Output the [x, y] coordinate of the center of the cell containing the given text.  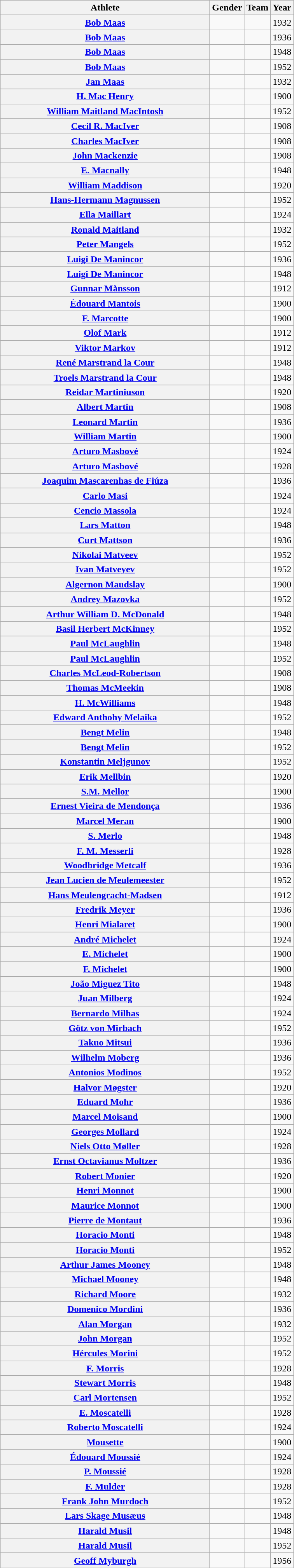
William Martin [105, 437]
Takuo Mitsui [105, 1043]
Geoff Myburgh [105, 1560]
Ella Maillart [105, 215]
Hans-Hermann Magnussen [105, 200]
Götz von Mirbach [105, 1028]
Domenico Mordini [105, 1309]
Year [282, 8]
Hércules Morini [105, 1353]
Carlo Masi [105, 496]
Algernon Maudslay [105, 584]
F. M. Messerli [105, 850]
Joaquim Mascarenhas de Fiúza [105, 481]
S.M. Mellor [105, 791]
Athlete [105, 8]
Gender [227, 8]
Charles McLeod-Robertson [105, 673]
H. Mac Henry [105, 96]
Henri Monnot [105, 1191]
Marcel Moisand [105, 1117]
William Maitland MacIntosh [105, 111]
Konstantin Meljgunov [105, 762]
Hans Meulengracht-Madsen [105, 895]
Ivan Matveyev [105, 570]
Édouard Moussié [105, 1457]
1956 [282, 1560]
Troels Marstrand la Cour [105, 377]
John Morgan [105, 1338]
William Maddison [105, 185]
Mousette [105, 1442]
John Mackenzie [105, 155]
F. Michelet [105, 969]
F. Mulder [105, 1486]
Niels Otto Møller [105, 1146]
Ernst Octavianus Moltzer [105, 1161]
Curt Mattson [105, 540]
Juan Milberg [105, 998]
Robert Monier [105, 1176]
Henri Mialaret [105, 925]
Ronald Maitland [105, 230]
Leonard Martin [105, 422]
Eduard Mohr [105, 1102]
Ernest Vieira de Mendonça [105, 806]
Bernardo Milhas [105, 1013]
André Michelet [105, 939]
Peter Mangels [105, 244]
Basil Herbert McKinney [105, 629]
F. Morris [105, 1368]
Charles MacIver [105, 141]
Thomas McMeekin [105, 688]
Reidar Martiniuson [105, 392]
Jan Maas [105, 82]
Pierre de Montaut [105, 1220]
Viktor Markov [105, 348]
E. Macnally [105, 170]
Richard Moore [105, 1294]
P. Moussié [105, 1472]
Albert Martin [105, 407]
E. Moscatelli [105, 1413]
Andrey Mazovka [105, 599]
Antonios Modinos [105, 1072]
Halvor Møgster [105, 1087]
F. Marcotte [105, 318]
Nikolai Matveev [105, 555]
René Marstrand la Cour [105, 362]
Team [257, 8]
Stewart Morris [105, 1383]
S. Merlo [105, 836]
Wilhelm Moberg [105, 1058]
Carl Mortensen [105, 1398]
Cecil R. MacIver [105, 126]
Woodbridge Metcalf [105, 865]
E. Michelet [105, 954]
Michael Mooney [105, 1279]
Edward Anthohy Melaika [105, 718]
Roberto Moscatelli [105, 1427]
Arthur James Mooney [105, 1265]
Erik Mellbin [105, 777]
Marcel Meran [105, 821]
Lars Skage Musæus [105, 1516]
Gunnar Månsson [105, 289]
Lars Matton [105, 525]
Édouard Mantois [105, 303]
Fredrik Meyer [105, 910]
João Miguez Tito [105, 984]
Frank John Murdoch [105, 1501]
H. McWilliams [105, 703]
Olof Mark [105, 333]
Maurice Monnot [105, 1206]
Georges Mollard [105, 1132]
Cencio Massola [105, 510]
Alan Morgan [105, 1324]
Jean Lucien de Meulemeester [105, 880]
Arthur William D. McDonald [105, 614]
